From the cell containing the given text, extract its center point as (X, Y) coordinate. 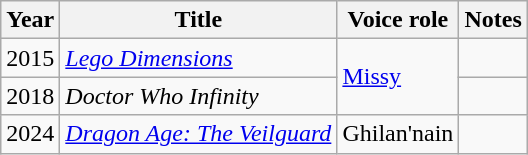
Title (198, 20)
2024 (30, 134)
Doctor Who Infinity (198, 96)
Notes (493, 20)
Year (30, 20)
Missy (398, 77)
Ghilan'nain (398, 134)
2015 (30, 58)
Voice role (398, 20)
Dragon Age: The Veilguard (198, 134)
Lego Dimensions (198, 58)
2018 (30, 96)
